For the text-containing cell, return its midpoint in (X, Y) coordinate format. 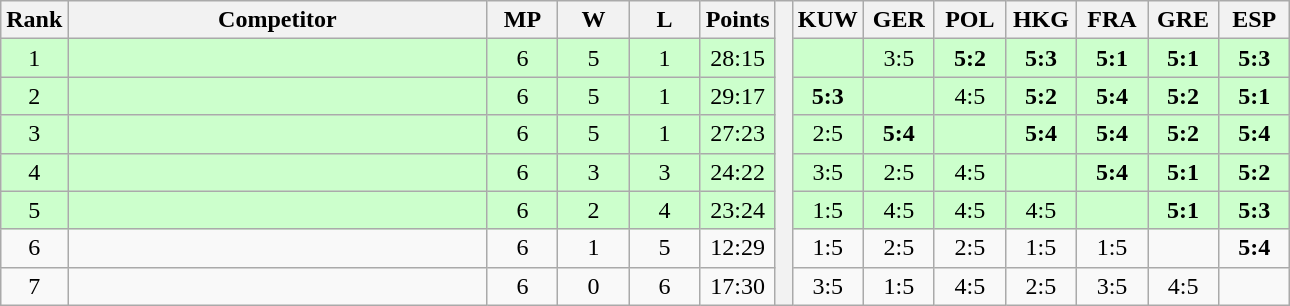
24:22 (738, 172)
29:17 (738, 96)
HKG (1040, 20)
L (664, 20)
28:15 (738, 58)
KUW (828, 20)
W (594, 20)
12:29 (738, 248)
0 (594, 286)
23:24 (738, 210)
Competitor (278, 20)
27:23 (738, 134)
Points (738, 20)
ESP (1254, 20)
GER (898, 20)
Rank (34, 20)
POL (970, 20)
17:30 (738, 286)
MP (522, 20)
GRE (1184, 20)
FRA (1112, 20)
7 (34, 286)
